Determine the (X, Y) coordinate at the center of the cell enclosing the given text.  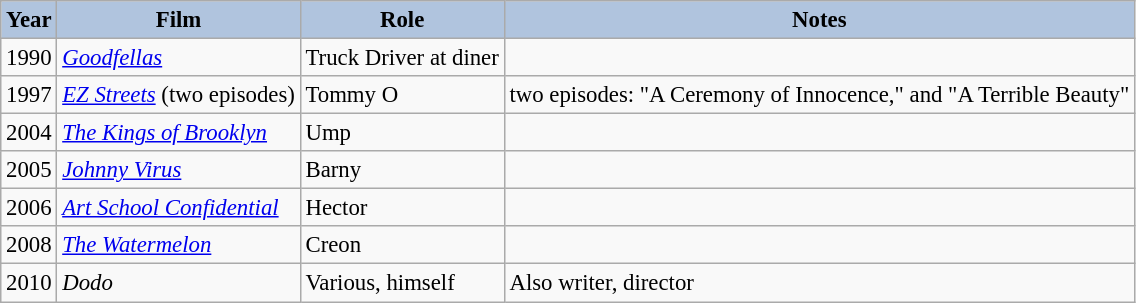
2004 (29, 133)
Tommy O (402, 95)
Notes (819, 20)
Creon (402, 245)
Truck Driver at diner (402, 58)
The Watermelon (178, 245)
Role (402, 20)
two episodes: "A Ceremony of Innocence," and "A Terrible Beauty" (819, 95)
Hector (402, 208)
Various, himself (402, 283)
Dodo (178, 283)
Barny (402, 170)
The Kings of Brooklyn (178, 133)
2005 (29, 170)
Also writer, director (819, 283)
Art School Confidential (178, 208)
Johnny Virus (178, 170)
Year (29, 20)
Film (178, 20)
2006 (29, 208)
EZ Streets (two episodes) (178, 95)
2010 (29, 283)
1997 (29, 95)
Ump (402, 133)
1990 (29, 58)
2008 (29, 245)
Goodfellas (178, 58)
